Search for the cell housing the specified text and yield its [X, Y] center coordinate. 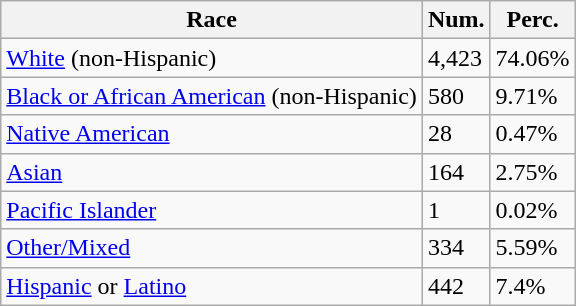
334 [456, 248]
5.59% [532, 248]
Num. [456, 20]
9.71% [532, 96]
Native American [212, 134]
164 [456, 172]
Other/Mixed [212, 248]
28 [456, 134]
Race [212, 20]
Asian [212, 172]
Black or African American (non-Hispanic) [212, 96]
2.75% [532, 172]
Hispanic or Latino [212, 286]
7.4% [532, 286]
0.02% [532, 210]
580 [456, 96]
White (non-Hispanic) [212, 58]
74.06% [532, 58]
4,423 [456, 58]
1 [456, 210]
0.47% [532, 134]
Perc. [532, 20]
442 [456, 286]
Pacific Islander [212, 210]
